Locate the cell with the specified text and output its [X, Y] center coordinate. 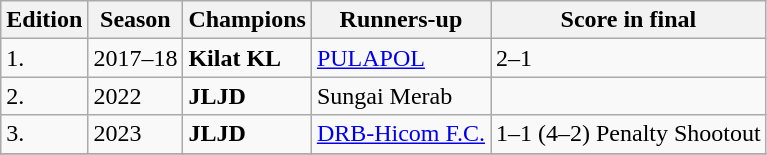
DRB-Hicom F.C. [400, 134]
1–1 (4–2) Penalty Shootout [628, 134]
2022 [136, 96]
1. [44, 58]
Champions [247, 20]
Season [136, 20]
Sungai Merab [400, 96]
Runners-up [400, 20]
Edition [44, 20]
2–1 [628, 58]
2017–18 [136, 58]
PULAPOL [400, 58]
2. [44, 96]
Kilat KL [247, 58]
3. [44, 134]
Score in final [628, 20]
2023 [136, 134]
